Pinpoint the cell where the given text exists, returning its [x, y] midpoint coordinate. 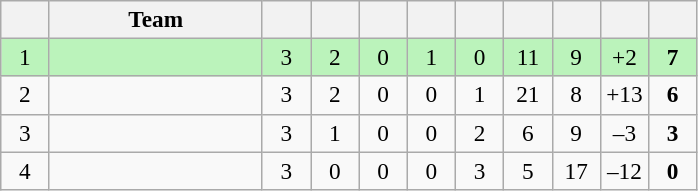
7 [673, 57]
–3 [624, 133]
5 [528, 170]
+13 [624, 95]
+2 [624, 57]
21 [528, 95]
Team [156, 19]
–12 [624, 170]
11 [528, 57]
4 [25, 170]
17 [576, 170]
8 [576, 95]
